For the text-containing cell, return its midpoint in (X, Y) coordinate format. 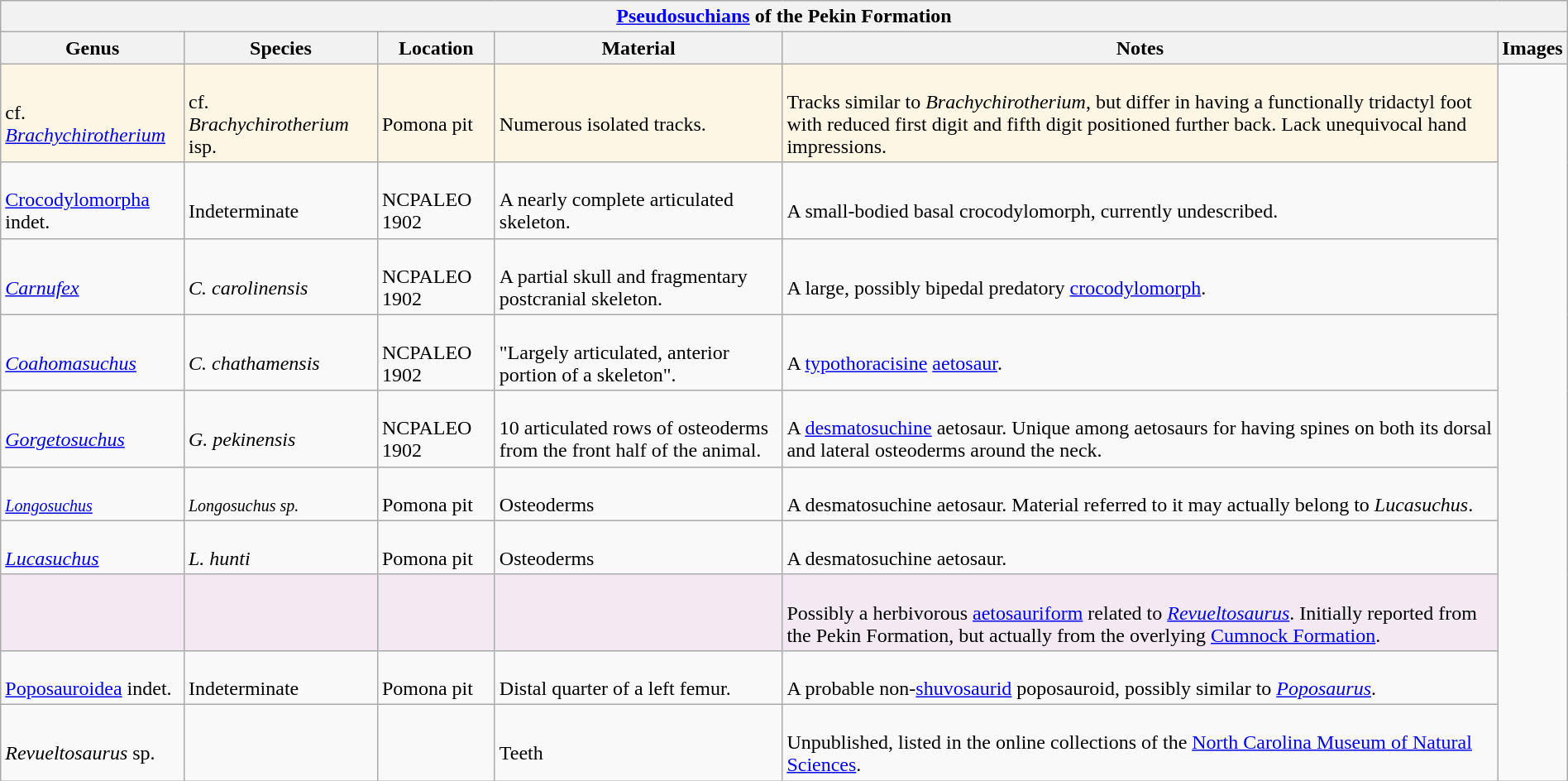
A desmatosuchine aetosaur. Unique among aetosaurs for having spines on both its dorsal and lateral osteoderms around the neck. (1140, 429)
cf. Brachychirotherium isp. (280, 113)
A desmatosuchine aetosaur. (1140, 548)
"Largely articulated, anterior portion of a skeleton". (638, 352)
Carnufex (93, 276)
Lucasuchus (93, 548)
Material (638, 48)
Location (436, 48)
cf. Brachychirotherium (93, 113)
Genus (93, 48)
Longosuchus sp. (280, 493)
A probable non-shuvosaurid poposauroid, possibly similar to Poposaurus. (1140, 677)
Pseudosuchians of the Pekin Formation (784, 17)
A large, possibly bipedal predatory crocodylomorph. (1140, 276)
10 articulated rows of osteoderms from the front half of the animal. (638, 429)
L. hunti (280, 548)
Unpublished, listed in the online collections of the North Carolina Museum of Natural Sciences. (1140, 742)
A desmatosuchine aetosaur. Material referred to it may actually belong to Lucasuchus. (1140, 493)
Teeth (638, 742)
Revueltosaurus sp. (93, 742)
A partial skull and fragmentary postcranial skeleton. (638, 276)
Coahomasuchus (93, 352)
Numerous isolated tracks. (638, 113)
Distal quarter of a left femur. (638, 677)
Poposauroidea indet. (93, 677)
Crocodylomorpha indet. (93, 200)
C. chathamensis (280, 352)
A nearly complete articulated skeleton. (638, 200)
A typothoracisine aetosaur. (1140, 352)
G. pekinensis (280, 429)
C. carolinensis (280, 276)
Images (1532, 48)
Gorgetosuchus (93, 429)
Species (280, 48)
Notes (1140, 48)
A small-bodied basal crocodylomorph, currently undescribed. (1140, 200)
Longosuchus (93, 493)
